Capture the cell that displays the provided text and extract its [X, Y] central coordinate. 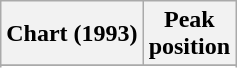
Peakposition [189, 34]
Chart (1993) [72, 34]
